Pinpoint the cell where the given text exists, returning its (X, Y) midpoint coordinate. 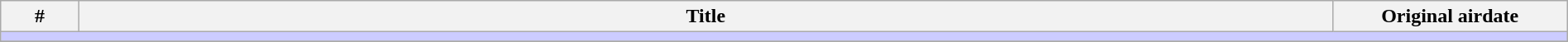
Title (705, 16)
Original airdate (1450, 16)
# (40, 16)
